From the cell containing the given text, extract its center point as (X, Y) coordinate. 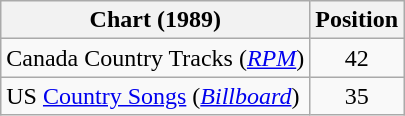
Position (357, 20)
42 (357, 58)
35 (357, 96)
Chart (1989) (156, 20)
US Country Songs (Billboard) (156, 96)
Canada Country Tracks (RPM) (156, 58)
